Return the (X, Y) coordinate for the center point of the cell that contains the specified text.  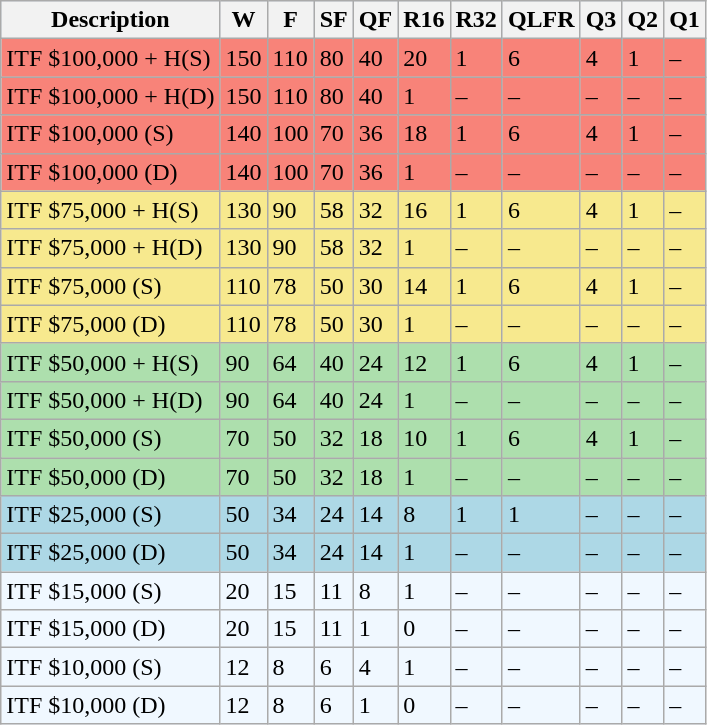
10 (424, 438)
ITF $10,000 (D) (110, 705)
Q3 (601, 20)
QF (375, 20)
F (290, 20)
Description (110, 20)
ITF $50,000 + H(D) (110, 400)
ITF $100,000 (S) (110, 134)
ITF $100,000 + H(S) (110, 58)
R32 (476, 20)
ITF $75,000 + H(S) (110, 210)
SF (334, 20)
ITF $10,000 (S) (110, 667)
QLFR (541, 20)
ITF $25,000 (S) (110, 515)
ITF $15,000 (S) (110, 591)
16 (424, 210)
ITF $100,000 + H(D) (110, 96)
ITF $75,000 + H(D) (110, 248)
R16 (424, 20)
ITF $15,000 (D) (110, 629)
Q1 (685, 20)
ITF $25,000 (D) (110, 553)
ITF $75,000 (S) (110, 286)
ITF $50,000 (D) (110, 477)
ITF $50,000 (S) (110, 438)
Q2 (643, 20)
W (244, 20)
ITF $75,000 (D) (110, 324)
ITF $100,000 (D) (110, 172)
ITF $50,000 + H(S) (110, 362)
